Locate the cell with the specified text and output its [x, y] center coordinate. 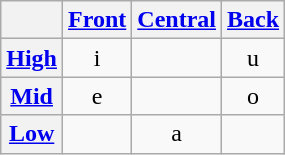
u [254, 58]
a [177, 134]
o [254, 96]
Low [32, 134]
Central [177, 20]
e [98, 96]
High [32, 58]
i [98, 58]
Back [254, 20]
Mid [32, 96]
Front [98, 20]
